Scan for the cell matching the given text and deliver its (x, y) coordinate at center. 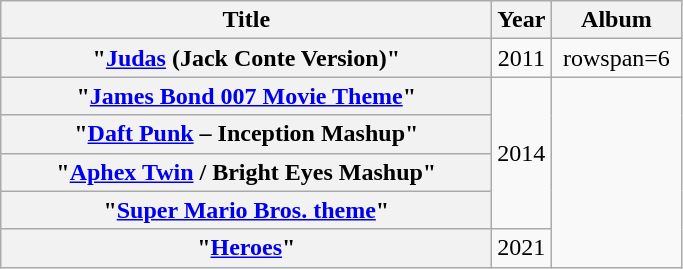
Album (616, 20)
rowspan=6 (616, 58)
"Super Mario Bros. theme" (246, 210)
"Daft Punk – Inception Mashup" (246, 134)
2014 (522, 153)
2021 (522, 248)
"Heroes" (246, 248)
"Judas (Jack Conte Version)" (246, 58)
Year (522, 20)
"Aphex Twin / Bright Eyes Mashup" (246, 172)
2011 (522, 58)
"James Bond 007 Movie Theme" (246, 96)
Title (246, 20)
